Search for the cell housing the specified text and yield its [x, y] center coordinate. 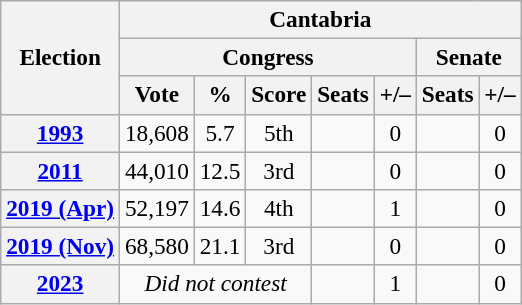
4th [279, 208]
1993 [60, 133]
2023 [60, 284]
21.1 [220, 246]
Congress [268, 57]
18,608 [156, 133]
Did not contest [215, 284]
2019 (Apr) [60, 208]
12.5 [220, 170]
14.6 [220, 208]
Election [60, 56]
68,580 [156, 246]
Vote [156, 95]
5.7 [220, 133]
52,197 [156, 208]
Score [279, 95]
2011 [60, 170]
Senate [468, 57]
Cantabria [320, 19]
2019 (Nov) [60, 246]
5th [279, 133]
% [220, 95]
44,010 [156, 170]
